From the cell containing the given text, extract its center point as [X, Y] coordinate. 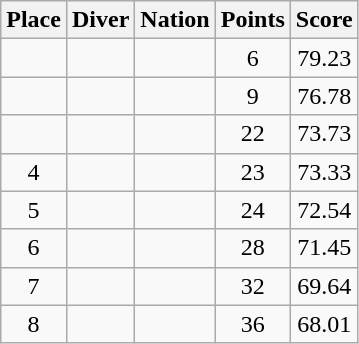
69.64 [324, 286]
73.73 [324, 134]
24 [252, 210]
28 [252, 248]
Score [324, 20]
Points [252, 20]
76.78 [324, 96]
71.45 [324, 248]
Diver [100, 20]
Place [34, 20]
4 [34, 172]
Nation [175, 20]
68.01 [324, 324]
8 [34, 324]
79.23 [324, 58]
36 [252, 324]
7 [34, 286]
9 [252, 96]
23 [252, 172]
73.33 [324, 172]
5 [34, 210]
72.54 [324, 210]
32 [252, 286]
22 [252, 134]
